Search for the cell housing the specified text and yield its (X, Y) center coordinate. 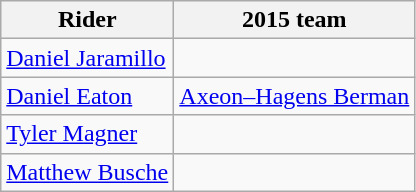
Rider (88, 20)
Tyler Magner (88, 134)
Axeon–Hagens Berman (294, 96)
Daniel Jaramillo (88, 58)
Matthew Busche (88, 172)
Daniel Eaton (88, 96)
2015 team (294, 20)
